Search for the cell housing the specified text and yield its (X, Y) center coordinate. 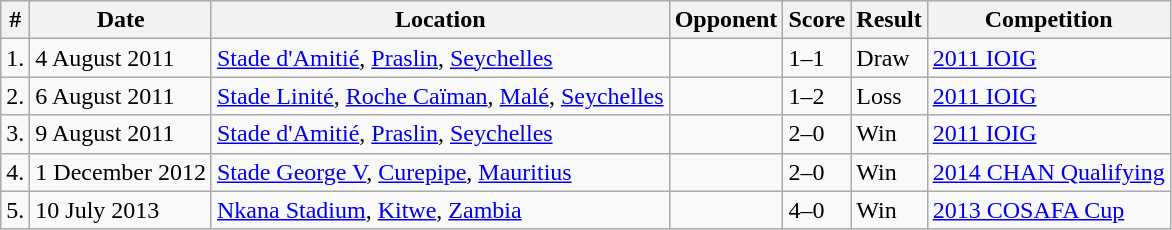
Score (817, 20)
1. (16, 58)
1–1 (817, 58)
Date (121, 20)
5. (16, 210)
4–0 (817, 210)
Location (440, 20)
2. (16, 96)
2014 CHAN Qualifying (1048, 172)
10 July 2013 (121, 210)
Stade George V, Curepipe, Mauritius (440, 172)
Opponent (726, 20)
6 August 2011 (121, 96)
Result (889, 20)
4 August 2011 (121, 58)
9 August 2011 (121, 134)
Competition (1048, 20)
4. (16, 172)
Nkana Stadium, Kitwe, Zambia (440, 210)
2013 COSAFA Cup (1048, 210)
# (16, 20)
Loss (889, 96)
Draw (889, 58)
1–2 (817, 96)
1 December 2012 (121, 172)
3. (16, 134)
Stade Linité, Roche Caïman, Malé, Seychelles (440, 96)
